Return [x, y] of the center of cell containing provided text 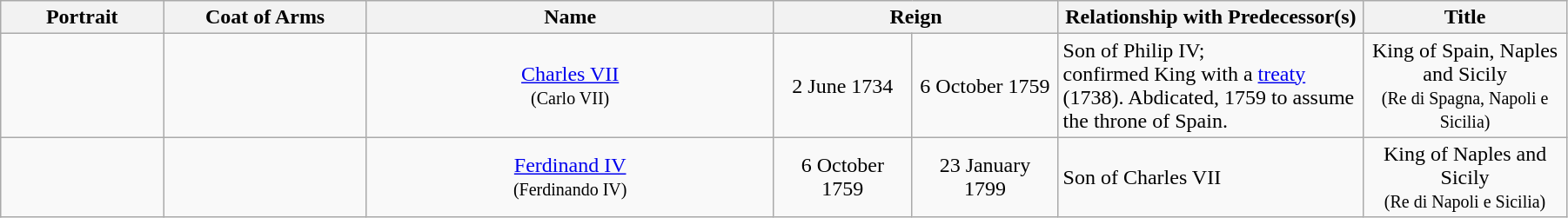
King of Spain, Naples and Sicily(Re di Spagna, Napoli e Sicilia) [1465, 85]
Name [569, 17]
Son of Philip IV;confirmed King with a treaty (1738). Abdicated, 1759 to assume the throne of Spain. [1211, 85]
Reign [915, 17]
Son of Charles VII [1211, 177]
2 June 1734 [842, 85]
Title [1465, 17]
Portrait [82, 17]
Coat of Arms [265, 17]
Relationship with Predecessor(s) [1211, 17]
Ferdinand IV(Ferdinando IV) [569, 177]
23 January 1799 [985, 177]
Charles VII(Carlo VII) [569, 85]
King of Naples and Sicily(Re di Napoli e Sicilia) [1465, 177]
